Locate the cell with the specified text and output its [X, Y] center coordinate. 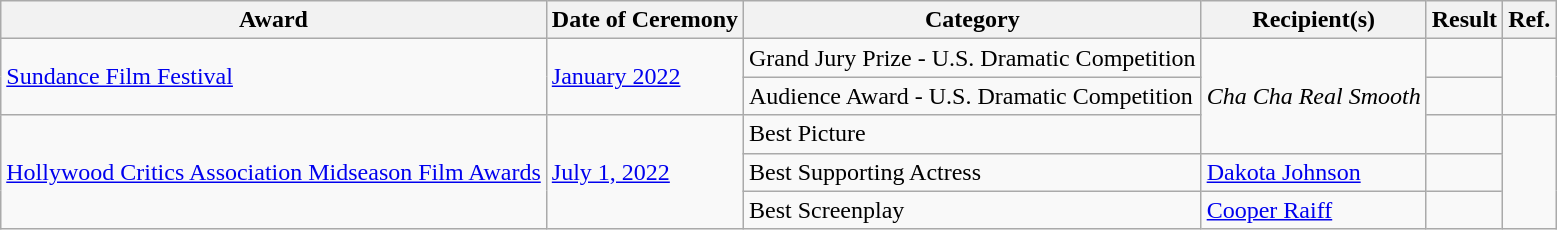
Category [973, 20]
Best Picture [973, 134]
Cha Cha Real Smooth [1314, 96]
Result [1464, 20]
July 1, 2022 [644, 172]
Best Screenplay [973, 210]
Ref. [1530, 20]
January 2022 [644, 77]
Date of Ceremony [644, 20]
Cooper Raiff [1314, 210]
Award [274, 20]
Dakota Johnson [1314, 172]
Hollywood Critics Association Midseason Film Awards [274, 172]
Best Supporting Actress [973, 172]
Recipient(s) [1314, 20]
Grand Jury Prize - U.S. Dramatic Competition [973, 58]
Audience Award - U.S. Dramatic Competition [973, 96]
Sundance Film Festival [274, 77]
